Search for the cell housing the specified text and yield its [X, Y] center coordinate. 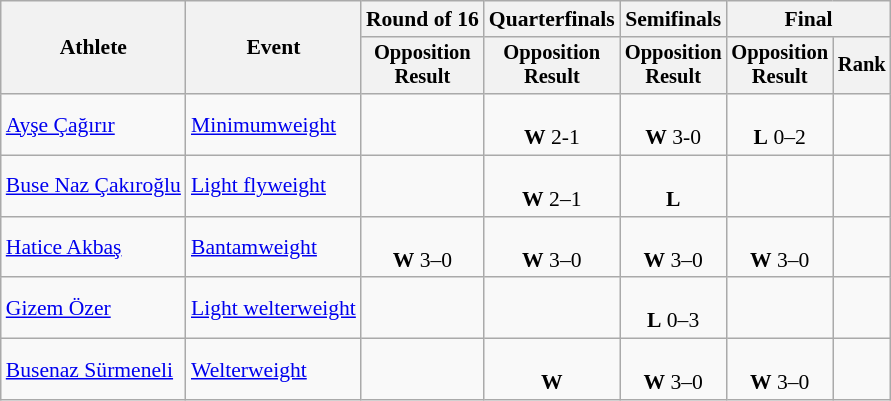
Light flyweight [274, 186]
L 0–2 [780, 124]
L [674, 186]
Welterweight [274, 370]
W 3-0 [674, 124]
Bantamweight [274, 248]
Semifinals [674, 19]
Busenaz Sürmeneli [94, 370]
Hatice Akbaş [94, 248]
Light welterweight [274, 308]
Minimumweight [274, 124]
Buse Naz Çakıroğlu [94, 186]
Gizem Özer [94, 308]
W [552, 370]
Quarterfinals [552, 19]
L 0–3 [674, 308]
Rank [862, 66]
W 2–1 [552, 186]
Ayşe Çağırır [94, 124]
Round of 16 [422, 19]
Final [808, 19]
Athlete [94, 48]
W 2-1 [552, 124]
Event [274, 48]
